Scan for the cell matching the given text and deliver its (X, Y) coordinate at center. 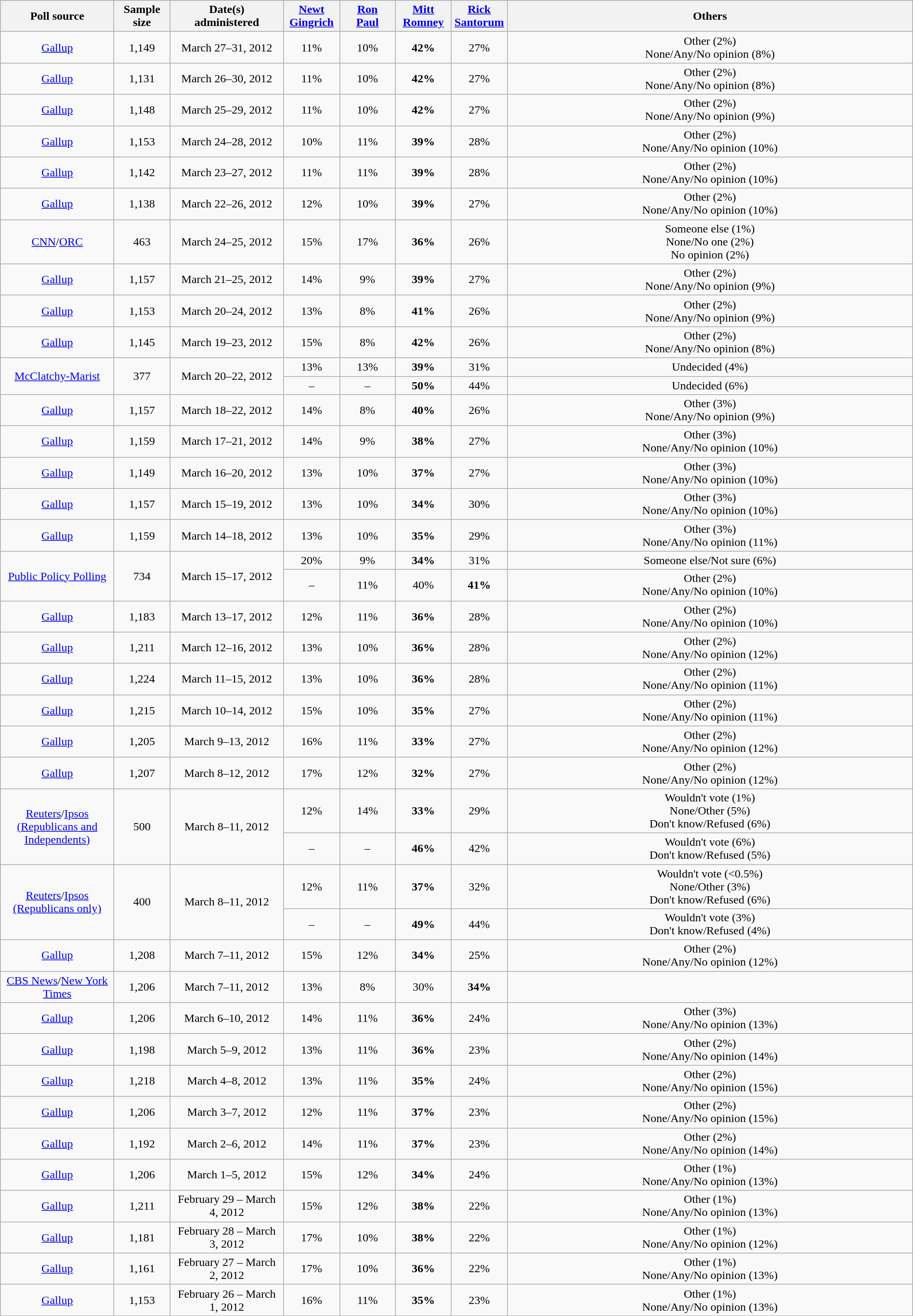
March 16–20, 2012 (227, 473)
CBS News/New York Times (57, 987)
1,205 (142, 741)
1,192 (142, 1144)
1,183 (142, 616)
March 8–12, 2012 (227, 773)
March 20–22, 2012 (227, 376)
1,181 (142, 1237)
Other (3%)None/Any/No opinion (9%) (710, 410)
March 13–17, 2012 (227, 616)
March 20–24, 2012 (227, 311)
March 14–18, 2012 (227, 535)
Mitt Romney (423, 16)
March 18–22, 2012 (227, 410)
March 4–8, 2012 (227, 1081)
February 26 – March 1, 2012 (227, 1300)
46% (423, 848)
Ron Paul (367, 16)
1,138 (142, 204)
Undecided (4%) (710, 367)
1,207 (142, 773)
March 5–9, 2012 (227, 1049)
25% (479, 956)
Someone else (1%)None/No one (2%)No opinion (2%) (710, 242)
March 22–26, 2012 (227, 204)
1,131 (142, 79)
Wouldn't vote (1%)None/Other (5%)Don't know/Refused (6%) (710, 811)
March 26–30, 2012 (227, 79)
March 10–14, 2012 (227, 710)
Wouldn't vote (3%)Don't know/Refused (4%) (710, 924)
March 12–16, 2012 (227, 648)
Wouldn't vote (6%)Don't know/Refused (5%) (710, 848)
Public Policy Polling (57, 576)
49% (423, 924)
Date(s) administered (227, 16)
March 11–15, 2012 (227, 679)
377 (142, 376)
February 27 – March 2, 2012 (227, 1269)
March 1–5, 2012 (227, 1174)
March 3–7, 2012 (227, 1112)
March 23–27, 2012 (227, 172)
1,208 (142, 956)
1,161 (142, 1269)
March 15–17, 2012 (227, 576)
1,142 (142, 172)
Others (710, 16)
463 (142, 242)
March 17–21, 2012 (227, 442)
50% (423, 386)
1,145 (142, 342)
March 19–23, 2012 (227, 342)
Other (3%)None/Any/No opinion (13%) (710, 1019)
1,148 (142, 110)
1,198 (142, 1049)
20% (312, 560)
CNN/ORC (57, 242)
500 (142, 826)
1,224 (142, 679)
March 21–25, 2012 (227, 279)
Other (1%)None/Any/No opinion (12%) (710, 1237)
March 9–13, 2012 (227, 741)
February 29 – March 4, 2012 (227, 1206)
400 (142, 902)
Poll source (57, 16)
1,215 (142, 710)
Wouldn't vote (<0.5%)None/Other (3%)Don't know/Refused (6%) (710, 887)
March 25–29, 2012 (227, 110)
Newt Gingrich (312, 16)
734 (142, 576)
Rick Santorum (479, 16)
Someone else/Not sure (6%) (710, 560)
Undecided (6%) (710, 386)
March 27–31, 2012 (227, 47)
March 15–19, 2012 (227, 504)
1,218 (142, 1081)
Reuters/Ipsos(Republicans and Independents) (57, 826)
March 2–6, 2012 (227, 1144)
Reuters/Ipsos(Republicans only) (57, 902)
February 28 – March 3, 2012 (227, 1237)
McClatchy-Marist (57, 376)
March 24–25, 2012 (227, 242)
Samplesize (142, 16)
March 6–10, 2012 (227, 1019)
Other (3%)None/Any/No opinion (11%) (710, 535)
March 24–28, 2012 (227, 142)
